Capture the cell that displays the provided text and extract its (x, y) central coordinate. 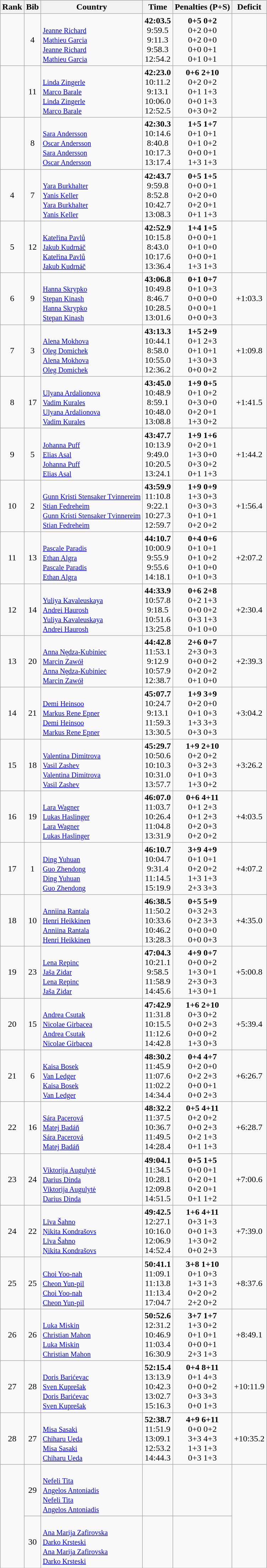
+10:35.2 (249, 1438)
0+6 4+110+1 2+30+1 2+30+2 0+30+2 0+2 (202, 817)
Bib (33, 7)
Lara WagnerLukas HaslingerLara WagnerLukas Haslinger (92, 817)
Misa SasakiChiharu UedaMisa SasakiChiharu Ueda (92, 1438)
30 (33, 1542)
+2:30.4 (249, 610)
Doris BarićevacSven KuprešakDoris BarićevacSven Kuprešak (92, 1386)
1+5 1+70+1 0+10+1 0+20+0 0+11+3 1+3 (202, 143)
42:30.310:14.68:40.810:17.313:17.4 (158, 143)
0+1 0+70+1 0+30+0 0+00+0 0+10+0 0+3 (202, 299)
Viktorija AugulytėDarius DindaViktorija AugulytėDarius Dinda (92, 1179)
+5:39.4 (249, 1024)
0+5 1+50+0 0+10+2 0+00+2 0+10+1 1+3 (202, 195)
Ding YuhuanGuo ZhendongDing YuhuanGuo Zhendong (92, 869)
+1:44.2 (249, 454)
Anniina RantalaHenri HeikkinenAnniina RantalaHenri Heikkinen (92, 920)
52:38.711:51.913:09.112:53.214:44.3 (158, 1438)
1 (33, 869)
4+9 0+70+0 0+21+3 0+12+3 0+31+3 0+1 (202, 972)
3+9 4+90+1 0+10+2 0+21+3 1+32+3 3+3 (202, 869)
3 (33, 350)
43:45.010:48.98:59.110:48.013:08.8 (158, 402)
42:03.59:59.59:11.39:58.312:54.2 (158, 40)
43:13.310:44.18:58.010:55.012:36.2 (158, 350)
45:07.710:24.79:13.111:59.313:30.5 (158, 713)
49:42.512:27.110:16.012:06.914:52.4 (158, 1231)
4+9 6+110+0 0+23+3 4+31+3 1+30+3 1+3 (202, 1438)
0+6 2+80+2 1+30+0 0+20+3 1+30+1 0+0 (202, 610)
Kateřina PavlůJakub KudrnáčKateřina PavlůJakub Kudrnáč (92, 247)
Pascale ParadisEthan AlgraPascale ParadisEthan Algra (92, 558)
1+6 2+100+3 0+20+0 2+30+0 0+21+3 0+3 (202, 1024)
Linda ZingerleMarco BaraleLinda ZingerleMarco Barale (92, 92)
49:04.111:34.510:28.112:09.814:51.5 (158, 1179)
52:15.413:13.910:42.313:02.715:16.3 (158, 1386)
2+6 0+72+3 0+30+0 0+20+2 0+20+1 0+0 (202, 661)
1+4 1+50+0 0+10+1 0+00+0 0+11+3 1+3 (202, 247)
+2:07.2 (249, 558)
Valentina DimitrovaVasil ZashevValentina DimitrovaVasil Zashev (92, 765)
Anna Nędza-KubiniecMarcin ZawółAnna Nędza-KubiniecMarcin Zawół (92, 661)
Yuliya KavaleuskayaAndrei HauroshYuliya KavaleuskayaAndrei Haurosh (92, 610)
+1:41.5 (249, 402)
1+5 2+90+1 2+30+1 0+11+3 0+30+0 0+2 (202, 350)
Ana Marija ZafirovskaDarko KrsteskiAna Marija ZafirovskaDarko Krsteski (92, 1542)
46:07.011:03.710:26.411:04.813:31.9 (158, 817)
1+6 4+110+3 1+30+0 1+31+3 0+20+0 2+3 (202, 1231)
Nefeli TitaAngelos AntoniadisNefeli TitaAngelos Antoniadis (92, 1490)
44:10.710:00.99:55.99:55.614:18.1 (158, 558)
+3:26.2 (249, 765)
+4:03.5 (249, 817)
Ulyana ArdalionovaVadim KuralesUlyana ArdalionovaVadim Kurales (92, 402)
Andrea CsutakNicolae GirbaceaAndrea CsutakNicolae Girbacea (92, 1024)
44:33.910:57.89:18.510:51.613:25.8 (158, 610)
Country (92, 7)
Time (158, 7)
+3:04.2 (249, 713)
0+4 8+110+1 4+30+0 0+20+3 3+30+0 1+3 (202, 1386)
Jeanne RichardMathieu GarciaJeanne RichardMathieu Garcia (92, 40)
46:38.511:50.210:33.610:46.213:28.3 (158, 920)
+8:49.1 (249, 1335)
43:47.710:13.99:49.010:20.513:24.1 (158, 454)
+6:28.7 (249, 1127)
+8:37.6 (249, 1283)
+7:00.6 (249, 1179)
2 (33, 506)
46:10.710:04.79:31.411:14.515:19.9 (158, 869)
+1:09.8 (249, 350)
3+8 1+100+1 0+31+3 1+30+2 0+22+2 0+2 (202, 1283)
0+5 0+20+2 0+00+2 0+00+0 0+10+1 0+1 (202, 40)
+6:26.7 (249, 1076)
47:04.310:21.19:58.511:58.914:45.6 (158, 972)
45:29.710:50.610:10.310:31.013:57.7 (158, 765)
Līva ŠahnoŅikita KondrašovsLīva ŠahnoŅikita Kondrašovs (92, 1231)
1+9 0+91+3 0+30+3 0+30+1 0+10+2 0+2 (202, 506)
29 (33, 1490)
0+6 2+100+2 0+20+1 1+30+0 1+30+3 0+2 (202, 92)
0+4 4+70+2 0+00+2 2+30+0 0+10+0 2+3 (202, 1076)
+2:39.3 (249, 661)
0+5 1+50+0 0+10+2 0+10+2 0+10+1 1+2 (202, 1179)
Lena RepincJaša ZidarLena RepincJaša Zidar (92, 972)
Rank (12, 7)
Hanna SkrypkoStepan KinashHanna SkrypkoStepan Kinash (92, 299)
1+9 2+100+2 0+20+3 2+30+1 0+31+3 0+2 (202, 765)
+4:35.0 (249, 920)
43:06.810:49.88:46.710:28.513:01.6 (158, 299)
1+9 1+60+2 0+11+3 0+00+3 0+20+1 1+3 (202, 454)
50:52.612:31.210:46.911:03.416:30.9 (158, 1335)
Demi HeinsooMarkus Rene EpnerDemi HeinsooMarkus Rene Epner (92, 713)
+1:56.4 (249, 506)
42:43.79:59.88:52.810:42.713:08.3 (158, 195)
Sara AnderssonOscar AnderssonSara AnderssonOscar Andersson (92, 143)
+4:07.2 (249, 869)
0+4 0+60+1 0+10+1 0+20+1 0+00+1 0+3 (202, 558)
+1:03.3 (249, 299)
50:41.111:09.111:13.811:13.417:04.7 (158, 1283)
43:59.911:10.89:22.110:27.312:59.7 (158, 506)
+10:11.9 (249, 1386)
48:32.211:37.510:36.711:49.514:28.4 (158, 1127)
47:42.911:31.810:15.511:12.614:42.8 (158, 1024)
Yara BurkhalterYanis KellerYara BurkhalterYanis Keller (92, 195)
Sára PacerováMatej BadáňSára PacerováMatej Badáň (92, 1127)
0+5 4+110+2 0+20+0 2+30+2 1+30+1 1+3 (202, 1127)
Luka MiskinChristian MahonLuka MiskinChristian Mahon (92, 1335)
Johanna PuffElias AsalJohanna PuffElias Asal (92, 454)
Kaisa BosekVan LedgerKaisa BosekVan Ledger (92, 1076)
Alena MokhovaOleg DomichekAlena MokhovaOleg Domichek (92, 350)
42:23.010:11.29:13.110:06.012:52.5 (158, 92)
1+9 0+50+1 0+20+3 0+00+2 0+11+3 0+2 (202, 402)
Deficit (249, 7)
48:30.211:45.911:07.611:02.214:34.4 (158, 1076)
3+7 1+71+3 0+20+1 0+10+0 0+12+3 1+3 (202, 1335)
Choi Yoo-nahCheon Yun-pilChoi Yoo-nahCheon Yun-pil (92, 1283)
1+9 3+90+2 0+00+1 0+31+3 3+30+3 0+3 (202, 713)
44:42.811:53.19:12.910:57.912:38.7 (158, 661)
Gunn Kristi Stensaker TvinnereimStian FedreheimGunn Kristi Stensaker TvinnereimStian Fedreheim (92, 506)
+7:39.0 (249, 1231)
0+5 5+90+3 2+30+2 3+30+0 0+00+0 0+3 (202, 920)
Penalties (P+S) (202, 7)
+5:00.8 (249, 972)
42:52.910:15.88:43.010:17.613:36.4 (158, 247)
